Search for the cell housing the specified text and yield its [X, Y] center coordinate. 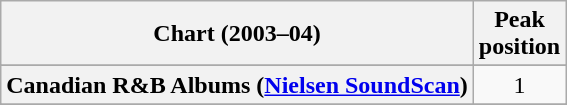
Peakposition [519, 34]
Canadian R&B Albums (Nielsen SoundScan) [238, 85]
1 [519, 85]
Chart (2003–04) [238, 34]
